Capture the cell that displays the provided text and extract its [x, y] central coordinate. 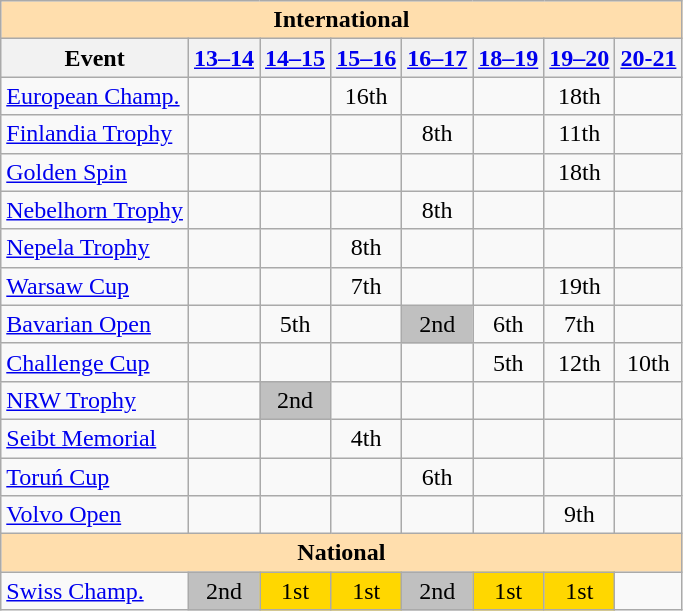
Warsaw Cup [95, 286]
Challenge Cup [95, 362]
Toruń Cup [95, 477]
International [342, 20]
19th [580, 286]
14–15 [296, 58]
10th [648, 362]
Seibt Memorial [95, 438]
20-21 [648, 58]
19–20 [580, 58]
Nepela Trophy [95, 248]
16–17 [438, 58]
Event [95, 58]
Golden Spin [95, 172]
Volvo Open [95, 515]
18–19 [508, 58]
11th [580, 134]
4th [366, 438]
Swiss Champ. [95, 591]
Bavarian Open [95, 324]
12th [580, 362]
Finlandia Trophy [95, 134]
13–14 [224, 58]
Nebelhorn Trophy [95, 210]
European Champ. [95, 96]
16th [366, 96]
15–16 [366, 58]
NRW Trophy [95, 400]
9th [580, 515]
National [342, 553]
